For the text-containing cell, return its midpoint in [X, Y] coordinate format. 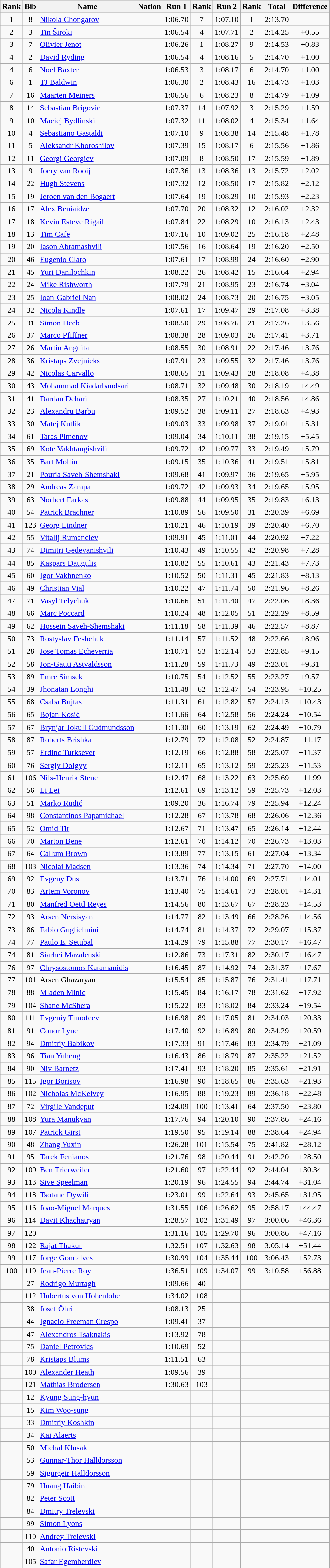
1:14.34 [227, 866]
1:14.74 [177, 929]
1:13.92 [177, 1334]
1:12.82 [227, 702]
1:09.88 [177, 500]
Josef Öhri [87, 1309]
1:11.40 [227, 601]
1:31.16 [177, 1233]
Rajat Thakur [87, 1245]
+1.78 [310, 133]
1:15.87 [227, 980]
1:07.92 [227, 108]
1:07.64 [177, 196]
2:19.51 [277, 462]
1:10.69 [177, 1346]
112 [31, 1296]
2:16.02 [277, 209]
1:19.23 [227, 1094]
3:00.06 [277, 1220]
+7.22 [310, 537]
1:08.64 [227, 247]
2:37.86 [277, 1119]
1:14.37 [227, 929]
1:14.29 [177, 942]
Dmitriy Koshkin [87, 1423]
Eugenio Claro [87, 259]
1:17.05 [227, 1018]
1:29.70 [227, 1233]
1:09.93 [227, 487]
1:09.47 [227, 310]
Zhang Yuxin [87, 1144]
2:20.39 [277, 512]
3:06.43 [277, 1258]
+1.64 [310, 120]
116 [31, 1208]
1:06.56 [177, 95]
2:17.08 [277, 310]
Constantinos Papamichael [87, 816]
1:17.40 [177, 1031]
2:28.26 [277, 917]
1:09.15 [177, 462]
Pouria Saveh-Shemshaki [87, 474]
1:11.30 [177, 727]
+31.04 [310, 1182]
122 [31, 1245]
2:34.29 [277, 1031]
Tin Široki [87, 32]
1:13.71 [177, 879]
Li Lei [87, 790]
1:10.19 [227, 525]
1:26.62 [227, 1208]
Tian Yuheng [87, 1056]
1:16.17 [227, 993]
Marton Bene [87, 841]
Tim Cafe [87, 234]
1:30.99 [177, 1258]
+3.56 [310, 323]
1:14.00 [227, 879]
1:17.31 [227, 955]
2:24.87 [277, 740]
+6.69 [310, 512]
1:09.56 [177, 1372]
+4.86 [310, 399]
2:16.74 [277, 285]
Kai Alaerts [87, 1435]
1:08.65 [177, 373]
Tsotane Dywili [87, 1195]
Jeroen van den Bogaert [87, 196]
1:16.95 [177, 1094]
2:20.98 [277, 550]
2:44.74 [277, 1182]
Norbert Farkas [87, 500]
Nicola Kindle [87, 310]
+8.87 [310, 626]
Erdinc Turksever [87, 752]
Alexander Heath [87, 1372]
+12.03 [310, 790]
Antonio Ristevski [87, 1549]
+21.09 [310, 1043]
1:12.05 [227, 613]
1:11.39 [227, 626]
1:16.74 [227, 803]
+21.52 [310, 1056]
+17.92 [310, 993]
2:27.04 [277, 854]
2:18.63 [277, 411]
1:10.61 [227, 563]
Joao-Miguel Marques [87, 1208]
+12.36 [310, 816]
2:28.01 [277, 891]
2:22.06 [277, 601]
1:22.64 [227, 1195]
1:20.44 [227, 1157]
1:30.63 [177, 1385]
+17.67 [310, 968]
Igor Borisov [87, 1081]
+6.13 [310, 500]
115 [31, 1081]
1:11.74 [227, 588]
+44.47 [310, 1208]
1:08.76 [227, 323]
2:15.93 [277, 196]
2:21.96 [277, 588]
2:15.48 [277, 133]
TJ Baldwin [87, 82]
+28.50 [310, 1157]
1:11.66 [177, 714]
2:16.75 [277, 297]
+2.94 [310, 272]
+1.09 [310, 95]
1:13.19 [227, 727]
+46.36 [310, 1220]
1:13.49 [227, 917]
2:23.95 [277, 689]
Kaspars Daugulis [87, 563]
1:32.51 [177, 1245]
1:10.89 [177, 512]
+2.50 [310, 247]
2:14.73 [277, 82]
Arsen Nersisyan [87, 917]
1:12.14 [227, 651]
+2.43 [310, 222]
1:08.36 [227, 171]
2:26.73 [277, 841]
2:17.26 [277, 323]
1:14.61 [227, 891]
1:24.55 [227, 1182]
114 [31, 1220]
+10.79 [310, 727]
+14.00 [310, 866]
1:12.67 [177, 828]
Yura Manukyan [87, 1119]
2:31.62 [277, 993]
+3.04 [310, 285]
Kim Woo-sung [87, 1410]
Mike Rishworth [87, 285]
1:10.11 [227, 436]
Run 1 [177, 7]
2:25.94 [277, 803]
Christian Vial [87, 588]
Ignacio Freeman Crespo [87, 1321]
1:07.16 [177, 234]
2:24.24 [277, 714]
2:41.82 [277, 1144]
Hugh Stevens [87, 184]
1:23.01 [177, 1195]
+5.45 [310, 436]
Maciej Bydlinski [87, 120]
+8.59 [310, 613]
1:13.15 [227, 854]
+9.15 [310, 651]
1:15.22 [177, 1005]
3:10.58 [277, 1271]
Fabio Guglielmini [87, 929]
+13.03 [310, 841]
Jorge Goncalves [87, 1258]
Alexandros Tsaknakis [87, 1334]
+20.59 [310, 1031]
2:31.41 [277, 980]
1:13.67 [227, 904]
Nikola Chongarov [87, 19]
Nicholas McKelvey [87, 1094]
2:25.73 [277, 790]
118 [31, 1195]
1:09.66 [177, 1283]
2:35.63 [277, 1081]
1:10.71 [177, 651]
Yuri Danilochkin [87, 272]
1:12.19 [177, 752]
1:09.98 [227, 424]
2:16.20 [277, 247]
1:10.24 [177, 613]
+8.13 [310, 576]
Sive Speelman [87, 1182]
1:08.43 [227, 82]
1:11.48 [177, 689]
2:23.01 [277, 664]
2:34.03 [277, 1018]
1:08.99 [227, 259]
1:11.18 [177, 626]
Nils-Henrik Stene [87, 778]
123 [31, 525]
2:34.79 [277, 1043]
2:19.15 [277, 436]
1:08.55 [177, 348]
Conor Lyne [87, 1031]
Matej Kutlik [87, 424]
1:07.36 [177, 171]
1:06.53 [177, 70]
1:12.28 [177, 816]
1:08.23 [227, 95]
+4.38 [310, 373]
1:12.08 [227, 740]
Huang Haibin [87, 1486]
113 [31, 1182]
1:10.82 [177, 563]
+11.99 [310, 778]
Paulo E. Setubal [87, 942]
1:18.65 [227, 1081]
Kyung Sung-hyun [87, 1397]
2:18.56 [277, 399]
+1.59 [310, 108]
Gunnar-Thor Halldorsson [87, 1460]
2:15.82 [277, 184]
2:19.83 [277, 500]
1:32.63 [227, 1245]
2:19.49 [277, 449]
Davit Khachatryan [87, 1220]
+14.01 [310, 879]
Arsen Ghazaryan [87, 980]
1:09.91 [177, 537]
+22.48 [310, 1094]
Hubertus von Hohenlohe [87, 1296]
+14.56 [310, 917]
+31.95 [310, 1195]
2:15.29 [277, 108]
1:08.91 [227, 348]
2:45.65 [277, 1195]
Dimitri Gedevanishvili [87, 550]
1:10.52 [177, 576]
2:25.69 [277, 778]
1:08.71 [177, 386]
Michal Klusak [87, 1448]
2:16.60 [277, 259]
2:28.23 [277, 904]
1:11.14 [177, 639]
David Ryding [87, 57]
2:29.07 [277, 929]
+56.88 [310, 1271]
+9.57 [310, 677]
+52.73 [310, 1258]
1:09.11 [227, 411]
+12.24 [310, 803]
1:20.19 [177, 1182]
1:09.68 [177, 474]
1:12.86 [177, 955]
1:31.55 [177, 1208]
1:06.30 [177, 82]
2:15.59 [277, 158]
111 [31, 1018]
2:25.07 [277, 752]
1:09.97 [227, 474]
+2.23 [310, 196]
+17.71 [310, 980]
+10.43 [310, 702]
1:10.55 [227, 550]
+0.83 [310, 45]
1:06.26 [177, 45]
Emre Simsek [87, 677]
2:15.56 [277, 145]
1:11.73 [227, 664]
2:21.43 [277, 563]
1:11.51 [177, 1359]
+20.33 [310, 1018]
+30.34 [310, 1169]
Taras Pimenov [87, 436]
+10.54 [310, 714]
Marko Rudić [87, 803]
1:28.57 [177, 1220]
1:08.22 [177, 272]
1:07.84 [177, 222]
Brynjar-Jokull Gudmundsson [87, 727]
+5.79 [310, 449]
1:16.43 [177, 1056]
1:18.02 [227, 1005]
Niv Barnetz [87, 1068]
+6.70 [310, 525]
Ben Trierweiler [87, 1169]
1:09.52 [177, 411]
+11.37 [310, 752]
Dmitry Trelevski [87, 1511]
Mohammad Kiadarbandsari [87, 386]
2:18.08 [277, 373]
2:24.13 [277, 702]
+47.16 [310, 1233]
+7.28 [310, 550]
1:08.32 [227, 209]
1:13.40 [177, 891]
Nation [149, 7]
1:12.52 [227, 677]
1:15.88 [227, 942]
2:15.72 [277, 171]
Bart Mollin [87, 462]
110 [31, 1536]
120 [31, 1233]
117 [31, 1258]
+3.71 [310, 335]
Hossein Saveh-Shemshaki [87, 626]
2:22.66 [277, 639]
Tarek Fenianos [87, 1157]
1:09.43 [227, 373]
Kote Vakhtangishvili [87, 449]
2:14.25 [277, 32]
+8.36 [310, 601]
2:36.18 [277, 1094]
2:20.40 [277, 525]
2:20.92 [277, 537]
1:06.70 [177, 19]
Jean-Pierre Roy [87, 1271]
1:07.91 [177, 360]
Siarhei Mazaleuski [87, 955]
119 [31, 1271]
1:22.44 [227, 1169]
1:09.04 [177, 436]
1:09.41 [177, 1321]
1:14.12 [227, 841]
+51.44 [310, 1245]
1:17.76 [177, 1119]
1:08.95 [227, 285]
1:10.66 [177, 601]
1:10.22 [177, 588]
1:07.37 [177, 108]
1:13.47 [227, 828]
1:12.79 [177, 740]
Olivier Jenot [87, 45]
2:27.71 [277, 879]
1:07.39 [177, 145]
2:22.85 [277, 651]
1:08.27 [227, 45]
Aleksandr Khoroshilov [87, 145]
Marc Poccard [87, 613]
Dmitriy Babikov [87, 1043]
Safar Egemberdiev [87, 1561]
+21.93 [310, 1081]
Sergiy Dolgyy [87, 765]
Roberts Brishka [87, 740]
+2.12 [310, 184]
1:24.09 [177, 1106]
+2.32 [310, 209]
Kristaps Zvejnieks [87, 360]
2:14.53 [277, 45]
1:08.73 [227, 297]
1:36.51 [177, 1271]
2:19.01 [277, 424]
Bojan Kosić [87, 714]
Manfred Oettl Reyes [87, 904]
1:21.60 [177, 1169]
1:13.22 [227, 778]
Maarten Meiners [87, 95]
Difference [310, 7]
Callum Brown [87, 854]
1:26.28 [177, 1144]
1:07.79 [177, 285]
1:16.89 [227, 1031]
1:13.41 [227, 1106]
2:35.61 [277, 1068]
2:16.13 [277, 222]
2:38.64 [277, 1132]
+24.94 [310, 1132]
+11.17 [310, 740]
Joery van Rooij [87, 171]
2:37.50 [277, 1106]
+1.89 [310, 158]
2:27.70 [277, 866]
2:15.34 [277, 120]
2:35.22 [277, 1056]
2:18.19 [277, 386]
1:15.45 [177, 993]
1:08.16 [227, 57]
1:07.71 [227, 32]
2:22.57 [277, 626]
2:21.83 [277, 576]
1:12.11 [177, 765]
1:31.49 [227, 1220]
1:09.02 [227, 234]
Shane McShera [87, 1005]
Patrick Girst [87, 1132]
+4.93 [310, 411]
1:14.56 [177, 904]
Vitalij Rumanciev [87, 537]
Alex Beniaidze [87, 209]
Total [277, 7]
Simon Lyons [87, 1523]
2:44.04 [277, 1169]
Noel Baxter [87, 70]
+2.02 [310, 171]
2:31.37 [277, 968]
Georg Lindner [87, 525]
1:13.78 [227, 816]
1:07.70 [177, 209]
1:18.79 [227, 1056]
Alexandru Barbu [87, 411]
1:11.28 [177, 664]
Patrick Brachner [87, 512]
Jon-Gauti Astvaldsson [87, 664]
+11.53 [310, 765]
Bib [31, 7]
Jhonatan Longhi [87, 689]
1:14.92 [227, 968]
1:09.48 [227, 386]
1:12.88 [227, 752]
2:23.27 [277, 677]
Mladen Minic [87, 993]
Andrey Trelevski [87, 1536]
1:19.50 [177, 1132]
1:12.58 [227, 714]
1:10.36 [227, 462]
2:14.79 [277, 95]
Martin Anguita [87, 348]
+3.38 [310, 310]
2:16.64 [277, 272]
1:10.75 [177, 677]
Marco Pfiffner [87, 335]
1:17.41 [177, 1068]
121 [31, 1385]
Simon Heeb [87, 323]
1:20.10 [227, 1119]
Sigurgeir Halldorsson [87, 1473]
Andreas Zampa [87, 487]
+5.31 [310, 424]
Virgile Vandeput [87, 1106]
+21.91 [310, 1068]
Artem Voronov [87, 891]
+3.05 [310, 297]
Run 2 [227, 7]
+23.80 [310, 1106]
2:25.23 [277, 765]
+24.16 [310, 1119]
+7.73 [310, 563]
1:09.50 [227, 512]
2:26.06 [277, 816]
1:34.02 [177, 1296]
+14.53 [310, 904]
Name [87, 7]
Evgeny Dus [87, 879]
Vasyl Telychuk [87, 601]
1:34.07 [227, 1271]
1:09.20 [177, 803]
1:13.89 [177, 854]
Peter Scott [87, 1498]
1:13.36 [177, 866]
Evgeniy Timofeev [87, 1018]
1:17.33 [177, 1043]
2:58.17 [277, 1208]
2:13.70 [277, 19]
+8.96 [310, 639]
1:19.14 [227, 1132]
Nicolas Carvallo [87, 373]
Dardan Dehari [87, 399]
Csaba Bujtas [87, 702]
1:08.42 [227, 272]
2:26.14 [277, 828]
1:14.77 [177, 917]
+2.48 [310, 234]
+14.31 [310, 891]
+28.12 [310, 1144]
+2.90 [310, 259]
Rostyslav Feshchuk [87, 639]
Igor Vakhnenko [87, 576]
Sebastiano Gastaldi [87, 133]
1:07.09 [177, 158]
1:10.43 [177, 550]
2:16.18 [277, 234]
1:09.55 [227, 360]
1:09.77 [227, 449]
+12.44 [310, 828]
+0.55 [310, 32]
+8.26 [310, 588]
Kristaps Blums [87, 1359]
Omid Tir [87, 828]
1:35.44 [227, 1258]
+1.86 [310, 145]
2:22.29 [277, 613]
3:05.14 [277, 1245]
1:08.13 [177, 1309]
+19.54 [310, 1005]
Jose Tomas Echeverria [87, 651]
1:11.01 [227, 537]
2:17.41 [277, 335]
Nicolai Madsen [87, 866]
+4.49 [310, 386]
Daniel Petrovics [87, 1346]
Georgi Georgiev [87, 158]
1:21.76 [177, 1157]
+9.31 [310, 664]
Mathias Brodersen [87, 1385]
+15.37 [310, 929]
+13.34 [310, 854]
+10.25 [310, 689]
2:24.49 [277, 727]
1:08.35 [177, 399]
1:16.45 [177, 968]
3:00.86 [277, 1233]
2:42.20 [277, 1157]
1:11.52 [227, 639]
1:18.20 [227, 1068]
Rodrigo Murtagh [87, 1283]
2:33.24 [277, 1005]
1:17.46 [227, 1043]
Ioan-Gabriel Nan [87, 297]
Chrysostomos Karamanidis [87, 968]
+1.03 [310, 82]
1:07.56 [177, 247]
Kevin Esteve Rigail [87, 222]
Sebastian Brigović [87, 108]
Iason Abramashvili [87, 247]
+5.81 [310, 462]
1:09.95 [227, 500]
